Capture the cell that displays the provided text and extract its (X, Y) central coordinate. 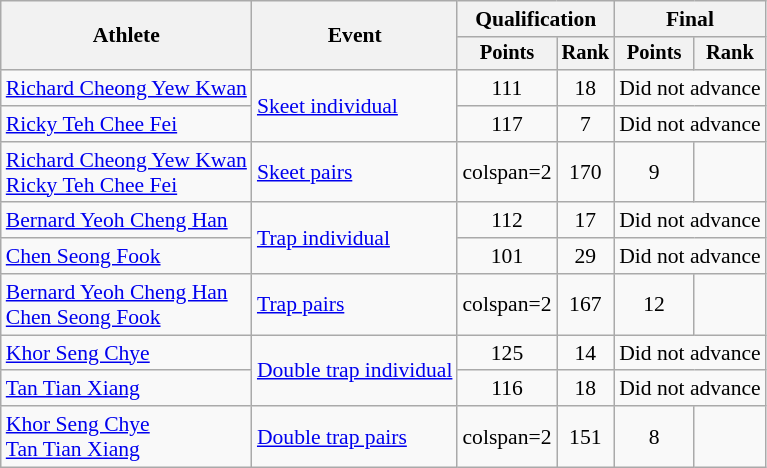
29 (586, 256)
Skeet pairs (355, 172)
17 (586, 221)
Double trap pairs (355, 436)
Ricky Teh Chee Fei (126, 124)
Bernard Yeoh Cheng HanChen Seong Fook (126, 304)
116 (506, 389)
Skeet individual (355, 106)
Qualification (536, 19)
Richard Cheong Yew Kwan (126, 88)
167 (586, 304)
112 (506, 221)
Tan Tian Xiang (126, 389)
Final (690, 19)
Event (355, 36)
125 (506, 353)
9 (654, 172)
117 (506, 124)
Richard Cheong Yew KwanRicky Teh Chee Fei (126, 172)
Athlete (126, 36)
8 (654, 436)
14 (586, 353)
Trap pairs (355, 304)
Double trap individual (355, 370)
Bernard Yeoh Cheng Han (126, 221)
Khor Seng Chye (126, 353)
12 (654, 304)
111 (506, 88)
170 (586, 172)
Trap individual (355, 238)
Chen Seong Fook (126, 256)
101 (506, 256)
7 (586, 124)
151 (586, 436)
Khor Seng ChyeTan Tian Xiang (126, 436)
